Detect which cell encompasses the target text, then output its (X, Y) center coordinate. 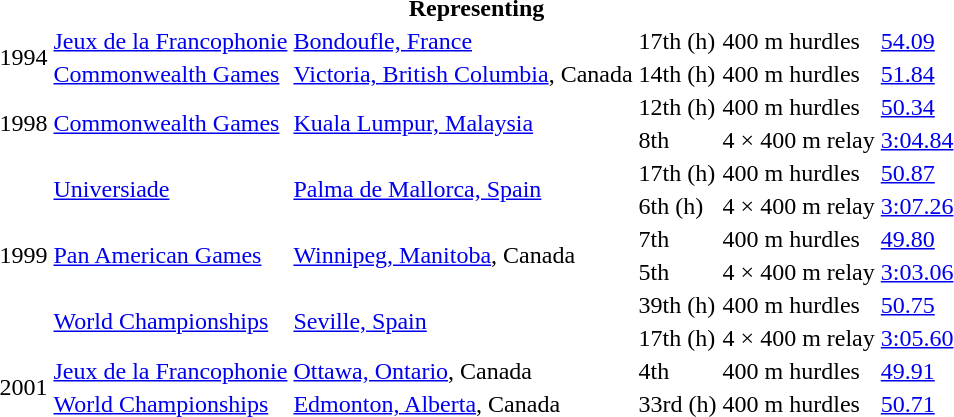
5th (678, 272)
Victoria, British Columbia, Canada (463, 74)
Pan American Games (170, 256)
7th (678, 239)
Winnipeg, Manitoba, Canada (463, 256)
Seville, Spain (463, 322)
Palma de Mallorca, Spain (463, 190)
Universiade (170, 190)
6th (h) (678, 206)
8th (678, 140)
39th (h) (678, 305)
Ottawa, Ontario, Canada (463, 371)
12th (h) (678, 107)
Kuala Lumpur, Malaysia (463, 124)
World Championships (170, 322)
14th (h) (678, 74)
Bondoufle, France (463, 41)
4th (678, 371)
